Return [x, y] of the center of cell containing provided text 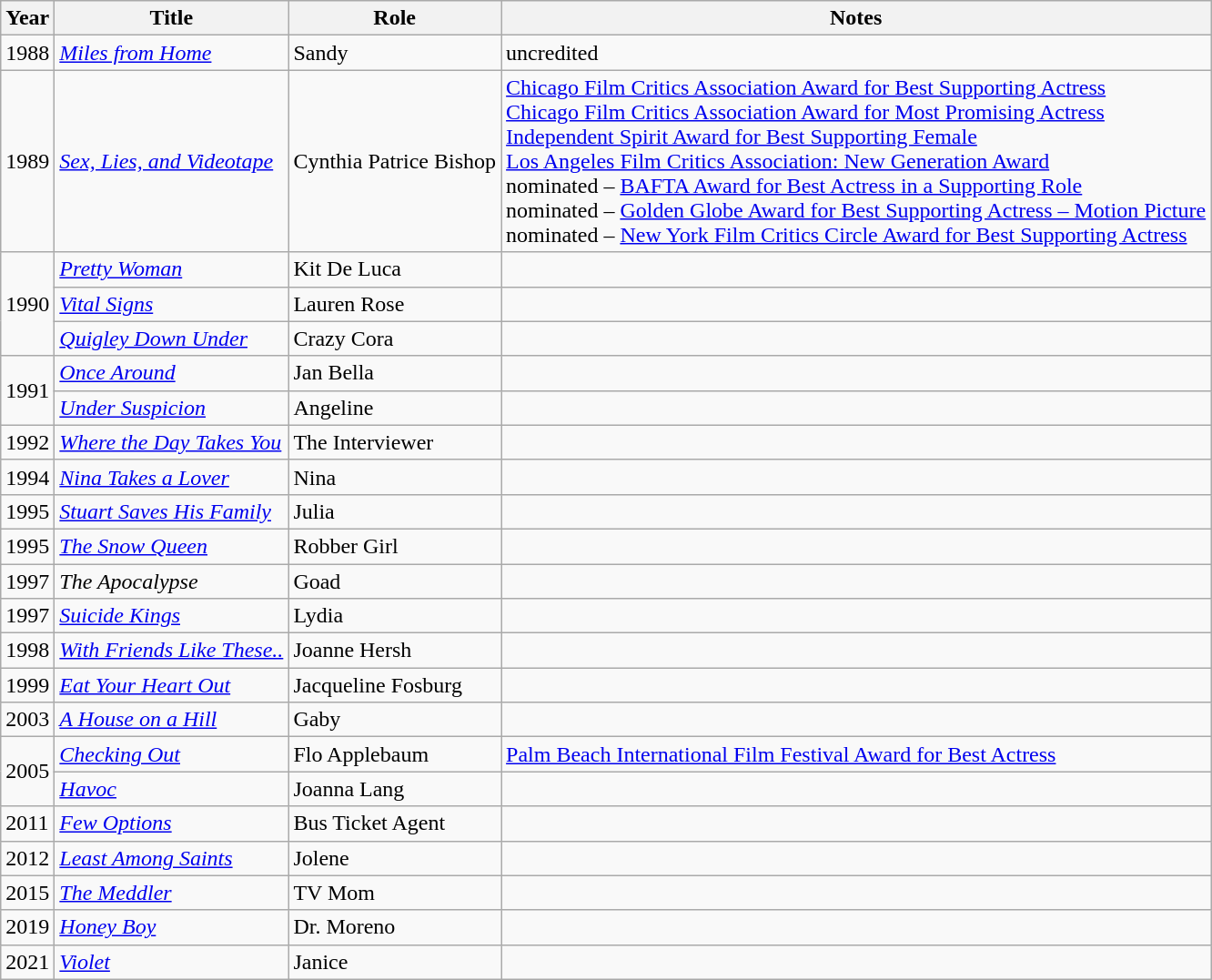
Bus Ticket Agent [395, 823]
Janice [395, 962]
1988 [27, 53]
Checking Out [171, 754]
Nina Takes a Lover [171, 477]
Once Around [171, 373]
Pretty Woman [171, 269]
Lydia [395, 616]
1999 [27, 685]
With Friends Like These.. [171, 651]
Flo Applebaum [395, 754]
2015 [27, 893]
Robber Girl [395, 546]
Jacqueline Fosburg [395, 685]
1990 [27, 304]
Nina [395, 477]
1992 [27, 442]
Sandy [395, 53]
Honey Boy [171, 927]
TV Mom [395, 893]
Role [395, 18]
2021 [27, 962]
The Interviewer [395, 442]
Year [27, 18]
Notes [856, 18]
2019 [27, 927]
Jolene [395, 858]
Dr. Moreno [395, 927]
Kit De Luca [395, 269]
Under Suspicion [171, 408]
Few Options [171, 823]
Palm Beach International Film Festival Award for Best Actress [856, 754]
Cynthia Patrice Bishop [395, 161]
uncredited [856, 53]
1994 [27, 477]
Vital Signs [171, 304]
Stuart Saves His Family [171, 511]
Joanna Lang [395, 789]
Gaby [395, 720]
Angeline [395, 408]
Violet [171, 962]
Goad [395, 581]
1991 [27, 390]
Havoc [171, 789]
2012 [27, 858]
Suicide Kings [171, 616]
The Meddler [171, 893]
Least Among Saints [171, 858]
1989 [27, 161]
A House on a Hill [171, 720]
The Apocalypse [171, 581]
Julia [395, 511]
1998 [27, 651]
Title [171, 18]
Where the Day Takes You [171, 442]
Miles from Home [171, 53]
Crazy Cora [395, 338]
Sex, Lies, and Videotape [171, 161]
Lauren Rose [395, 304]
Eat Your Heart Out [171, 685]
Quigley Down Under [171, 338]
2011 [27, 823]
2003 [27, 720]
2005 [27, 772]
The Snow Queen [171, 546]
Jan Bella [395, 373]
Joanne Hersh [395, 651]
